Output the (X, Y) coordinate of the center of the cell containing the given text.  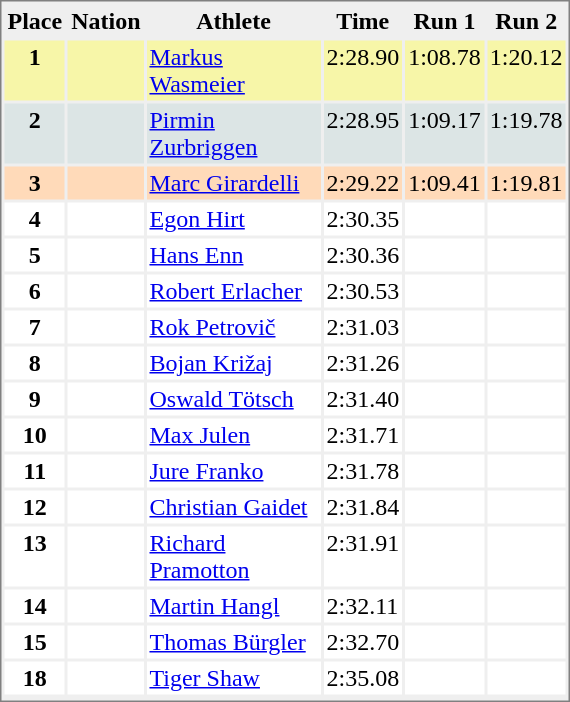
2:30.53 (362, 290)
5 (34, 254)
Run 2 (526, 20)
1:19.78 (526, 134)
Time (362, 20)
Max Julen (233, 434)
Christian Gaidet (233, 506)
2:31.26 (362, 362)
Marc Girardelli (233, 182)
Oswald Tötsch (233, 398)
15 (34, 642)
Run 1 (444, 20)
1:09.41 (444, 182)
2:32.11 (362, 606)
1:08.78 (444, 70)
7 (34, 326)
3 (34, 182)
9 (34, 398)
2:32.70 (362, 642)
2:35.08 (362, 678)
Tiger Shaw (233, 678)
1:09.17 (444, 134)
4 (34, 218)
6 (34, 290)
2:31.71 (362, 434)
18 (34, 678)
Pirmin Zurbriggen (233, 134)
Nation (106, 20)
Place (34, 20)
2:31.03 (362, 326)
Richard Pramotton (233, 556)
14 (34, 606)
2:29.22 (362, 182)
2:30.35 (362, 218)
2:31.40 (362, 398)
Markus Wasmeier (233, 70)
1:20.12 (526, 70)
2:31.84 (362, 506)
1:19.81 (526, 182)
Jure Franko (233, 470)
Martin Hangl (233, 606)
13 (34, 556)
2:30.36 (362, 254)
2:31.91 (362, 556)
2:28.90 (362, 70)
11 (34, 470)
Hans Enn (233, 254)
Rok Petrovič (233, 326)
Thomas Bürgler (233, 642)
Athlete (233, 20)
1 (34, 70)
12 (34, 506)
2:31.78 (362, 470)
Bojan Križaj (233, 362)
2 (34, 134)
10 (34, 434)
Robert Erlacher (233, 290)
8 (34, 362)
2:28.95 (362, 134)
Egon Hirt (233, 218)
